Locate the cell with the specified text and output its [X, Y] center coordinate. 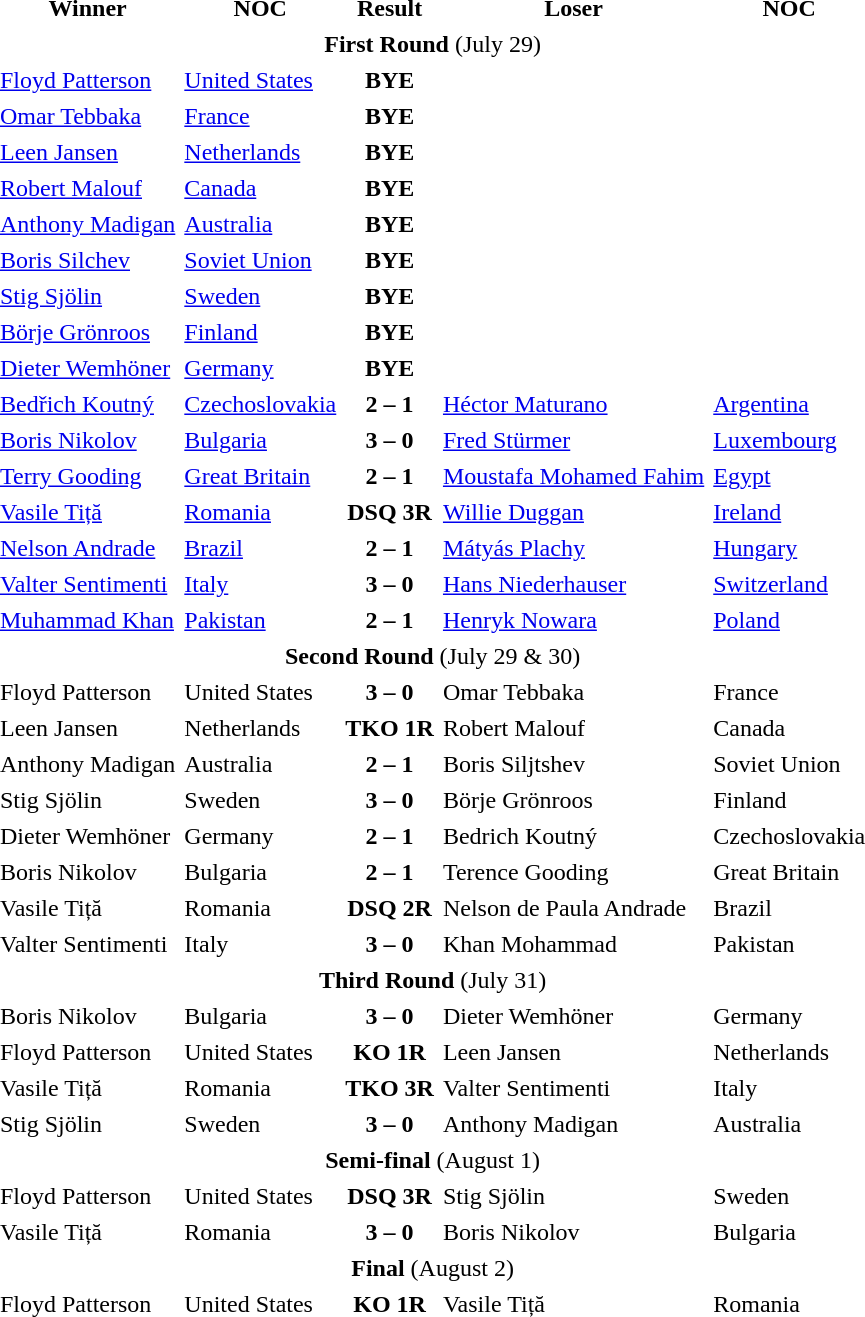
Dieter Wemhöner [574, 1016]
TKO 3R [390, 1088]
Terence Gooding [574, 872]
Boris Nikolov [574, 1232]
KO 1R [390, 1052]
Brazil [260, 548]
Soviet Union [260, 260]
Nelson de Paula Andrade [574, 908]
Moustafa Mohamed Fahim [574, 476]
Canada [260, 188]
Fred Stürmer [574, 440]
Henryk Nowara [574, 620]
Great Britain [260, 476]
Valter Sentimenti [574, 1088]
Robert Malouf [574, 728]
Czechoslovakia [260, 404]
Willie Duggan [574, 512]
Omar Tebbaka [574, 692]
Leen Jansen [574, 1052]
Héctor Maturano [574, 404]
Anthony Madigan [574, 1124]
Börje Grönroos [574, 800]
Stig Sjölin [574, 1196]
France [260, 116]
Mátyás Plachy [574, 548]
Pakistan [260, 620]
TKO 1R [390, 728]
Finland [260, 332]
DSQ 2R [390, 908]
Bedrich Koutný [574, 836]
Khan Mohammad [574, 944]
Hans Niederhauser [574, 584]
Boris Siljtshev [574, 764]
